Return the (x, y) coordinate for the center point of the cell that contains the specified text.  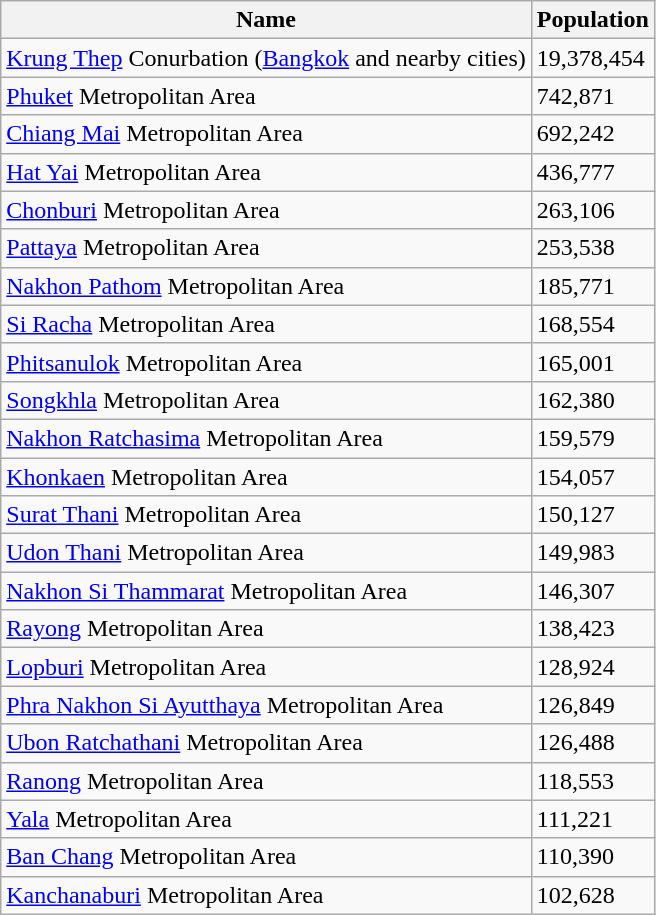
Hat Yai Metropolitan Area (266, 172)
Chonburi Metropolitan Area (266, 210)
Krung Thep Conurbation (Bangkok and nearby cities) (266, 58)
146,307 (592, 591)
Phitsanulok Metropolitan Area (266, 362)
185,771 (592, 286)
138,423 (592, 629)
19,378,454 (592, 58)
118,553 (592, 781)
742,871 (592, 96)
Population (592, 20)
Si Racha Metropolitan Area (266, 324)
149,983 (592, 553)
692,242 (592, 134)
Udon Thani Metropolitan Area (266, 553)
Nakhon Pathom Metropolitan Area (266, 286)
Kanchanaburi Metropolitan Area (266, 895)
Ban Chang Metropolitan Area (266, 857)
Rayong Metropolitan Area (266, 629)
Khonkaen Metropolitan Area (266, 477)
165,001 (592, 362)
126,849 (592, 705)
436,777 (592, 172)
126,488 (592, 743)
Surat Thani Metropolitan Area (266, 515)
Songkhla Metropolitan Area (266, 400)
Pattaya Metropolitan Area (266, 248)
Nakhon Ratchasima Metropolitan Area (266, 438)
111,221 (592, 819)
Phra Nakhon Si Ayutthaya Metropolitan Area (266, 705)
154,057 (592, 477)
Phuket Metropolitan Area (266, 96)
Name (266, 20)
128,924 (592, 667)
159,579 (592, 438)
263,106 (592, 210)
168,554 (592, 324)
150,127 (592, 515)
Lopburi Metropolitan Area (266, 667)
110,390 (592, 857)
Chiang Mai Metropolitan Area (266, 134)
102,628 (592, 895)
253,538 (592, 248)
Ubon Ratchathani Metropolitan Area (266, 743)
Yala Metropolitan Area (266, 819)
Nakhon Si Thammarat Metropolitan Area (266, 591)
Ranong Metropolitan Area (266, 781)
162,380 (592, 400)
